Scan for the cell matching the given text and deliver its [x, y] coordinate at center. 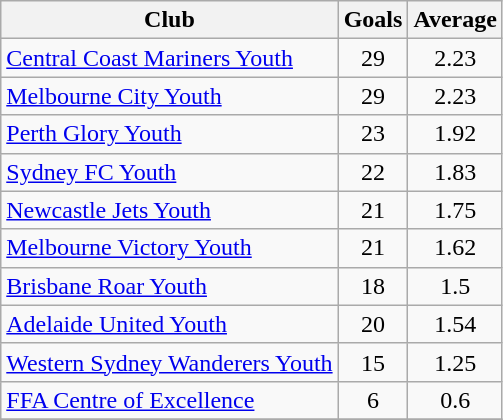
Brisbane Roar Youth [170, 286]
Melbourne City Youth [170, 96]
6 [373, 400]
18 [373, 286]
Goals [373, 20]
23 [373, 134]
1.25 [456, 362]
Central Coast Mariners Youth [170, 58]
Sydney FC Youth [170, 172]
1.54 [456, 324]
1.92 [456, 134]
Adelaide United Youth [170, 324]
15 [373, 362]
1.83 [456, 172]
0.6 [456, 400]
Club [170, 20]
Western Sydney Wanderers Youth [170, 362]
FFA Centre of Excellence [170, 400]
Average [456, 20]
1.5 [456, 286]
Newcastle Jets Youth [170, 210]
Melbourne Victory Youth [170, 248]
22 [373, 172]
1.75 [456, 210]
20 [373, 324]
1.62 [456, 248]
Perth Glory Youth [170, 134]
